Find where the given text appears and provide that cell's center as [x, y] coordinate. 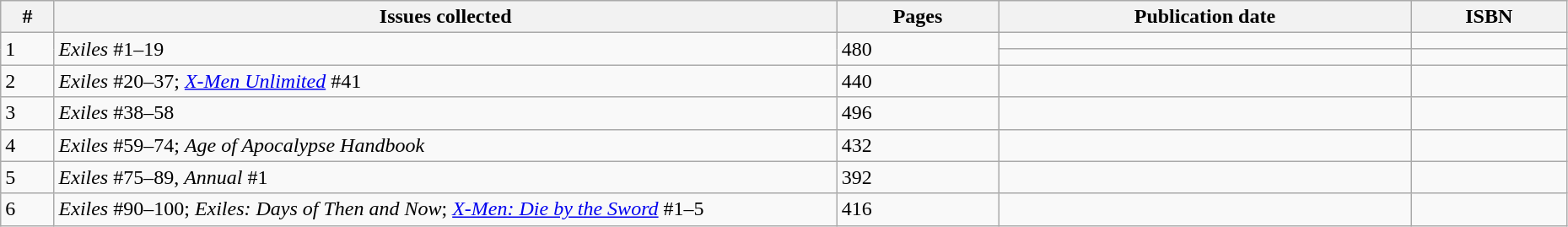
# [27, 17]
Exiles #1–19 [445, 49]
Exiles #75–89, Annual #1 [445, 177]
4 [27, 145]
1 [27, 49]
5 [27, 177]
2 [27, 81]
Publication date [1205, 17]
Exiles #90–100; Exiles: Days of Then and Now; X-Men: Die by the Sword #1–5 [445, 209]
Exiles #20–37; X-Men Unlimited #41 [445, 81]
432 [918, 145]
Pages [918, 17]
416 [918, 209]
3 [27, 113]
392 [918, 177]
6 [27, 209]
Exiles #38–58 [445, 113]
ISBN [1489, 17]
Issues collected [445, 17]
496 [918, 113]
Exiles #59–74; Age of Apocalypse Handbook [445, 145]
440 [918, 81]
480 [918, 49]
